Identify which cell holds the provided text, then report its [x, y] central coordinate. 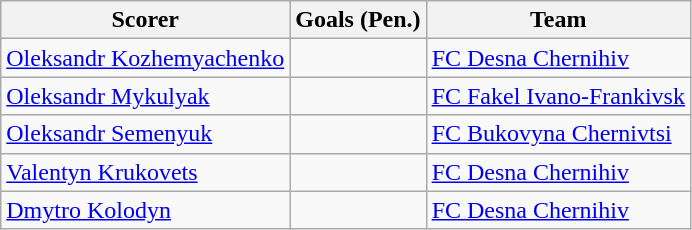
Oleksandr Kozhemyachenko [146, 58]
FC Bukovyna Chernivtsi [558, 134]
Scorer [146, 20]
Oleksandr Semenyuk [146, 134]
Goals (Pen.) [358, 20]
Dmytro Kolodyn [146, 210]
Team [558, 20]
Oleksandr Mykulyak [146, 96]
FC Fakel Ivano-Frankivsk [558, 96]
Valentyn Krukovets [146, 172]
